From the cell containing the given text, extract its center point as [x, y] coordinate. 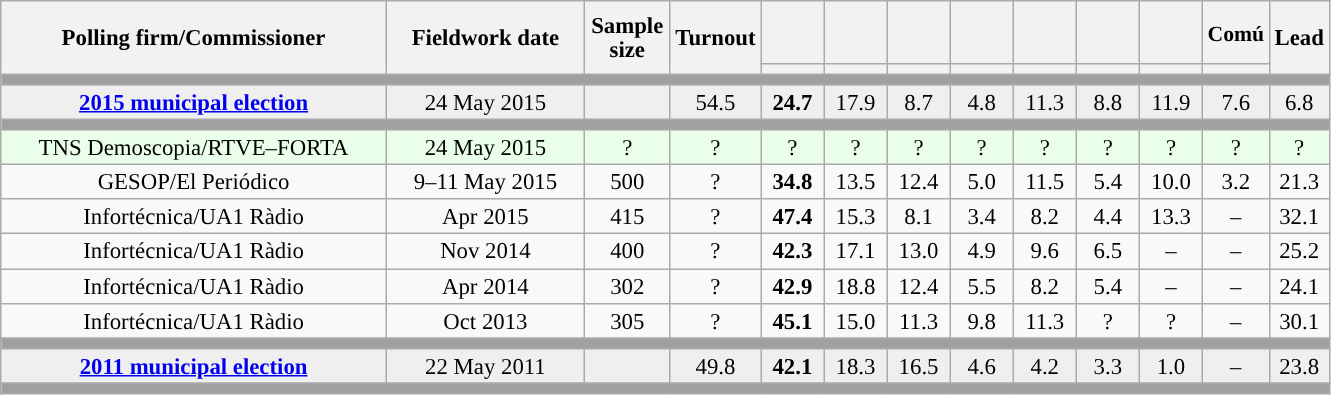
Apr 2015 [485, 218]
11.9 [1170, 102]
4.9 [982, 252]
18.3 [856, 366]
24.1 [1299, 286]
8.1 [918, 218]
TNS Demoscopia/RTVE–FORTA [194, 148]
4.8 [982, 102]
10.0 [1170, 182]
4.4 [1108, 218]
7.6 [1236, 102]
Lead [1299, 38]
9.6 [1044, 252]
Nov 2014 [485, 252]
6.5 [1108, 252]
42.9 [792, 286]
4.6 [982, 366]
25.2 [1299, 252]
34.8 [792, 182]
32.1 [1299, 218]
49.8 [716, 366]
11.5 [1044, 182]
18.8 [856, 286]
15.0 [856, 320]
3.3 [1108, 366]
42.3 [792, 252]
9.8 [982, 320]
21.3 [1299, 182]
Apr 2014 [485, 286]
400 [627, 252]
13.5 [856, 182]
6.8 [1299, 102]
45.1 [792, 320]
15.3 [856, 218]
1.0 [1170, 366]
42.1 [792, 366]
302 [627, 286]
5.5 [982, 286]
9–11 May 2015 [485, 182]
8.7 [918, 102]
17.9 [856, 102]
4.2 [1044, 366]
415 [627, 218]
13.3 [1170, 218]
13.0 [918, 252]
8.8 [1108, 102]
500 [627, 182]
Comú [1236, 32]
Oct 2013 [485, 320]
Polling firm/Commissioner [194, 38]
Fieldwork date [485, 38]
16.5 [918, 366]
3.4 [982, 218]
47.4 [792, 218]
Sample size [627, 38]
2011 municipal election [194, 366]
30.1 [1299, 320]
2015 municipal election [194, 102]
3.2 [1236, 182]
GESOP/El Periódico [194, 182]
5.0 [982, 182]
24.7 [792, 102]
17.1 [856, 252]
54.5 [716, 102]
23.8 [1299, 366]
Turnout [716, 38]
305 [627, 320]
22 May 2011 [485, 366]
